Determine the [X, Y] coordinate at the center of the cell enclosing the given text.  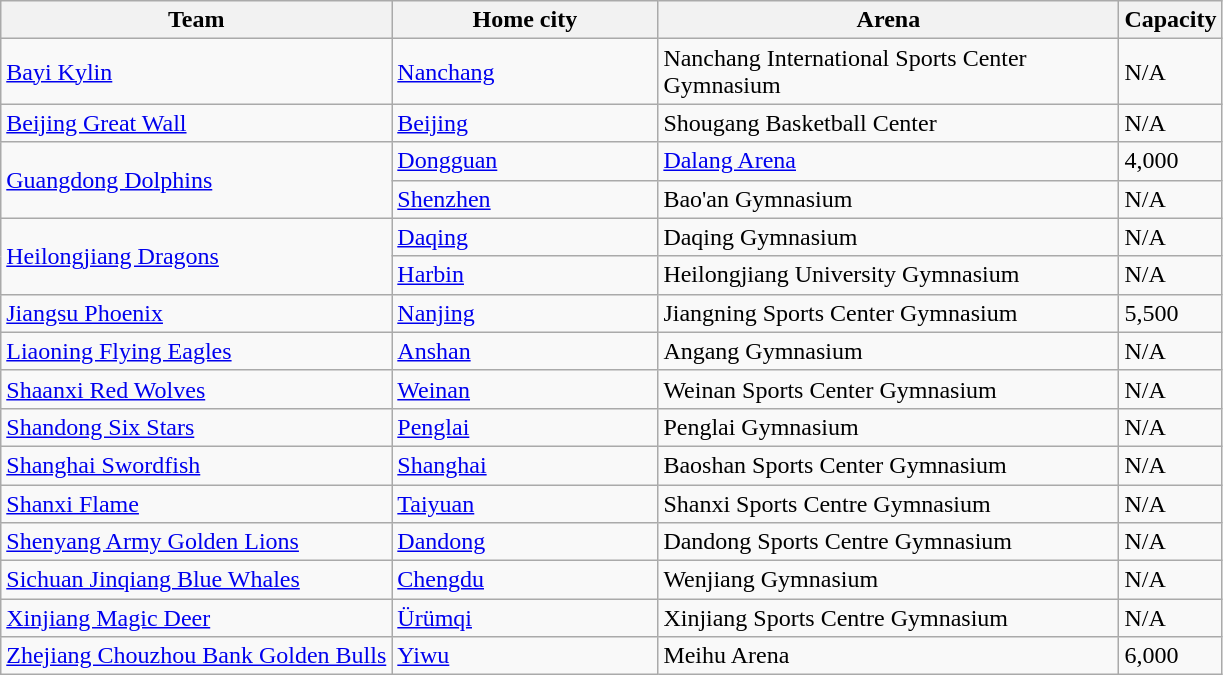
Beijing [525, 123]
Dongguan [525, 161]
Nanchang International Sports Center Gymnasium [888, 72]
Dandong Sports Centre Gymnasium [888, 542]
Angang Gymnasium [888, 351]
Weinan [525, 389]
Guangdong Dolphins [196, 180]
Capacity [1170, 20]
Jiangning Sports Center Gymnasium [888, 313]
Nanjing [525, 313]
Heilongjiang University Gymnasium [888, 275]
Meihu Arena [888, 656]
5,500 [1170, 313]
Daqing [525, 237]
Baoshan Sports Center Gymnasium [888, 465]
Team [196, 20]
Shaanxi Red Wolves [196, 389]
Bayi Kylin [196, 72]
Sichuan Jinqiang Blue Whales [196, 580]
4,000 [1170, 161]
Dandong [525, 542]
Chengdu [525, 580]
6,000 [1170, 656]
Heilongjiang Dragons [196, 256]
Harbin [525, 275]
Xinjiang Magic Deer [196, 618]
Wenjiang Gymnasium [888, 580]
Liaoning Flying Eagles [196, 351]
Xinjiang Sports Centre Gymnasium [888, 618]
Jiangsu Phoenix [196, 313]
Shandong Six Stars [196, 427]
Daqing Gymnasium [888, 237]
Arena [888, 20]
Taiyuan [525, 503]
Shanghai Swordfish [196, 465]
Beijing Great Wall [196, 123]
Shenzhen [525, 199]
Anshan [525, 351]
Zhejiang Chouzhou Bank Golden Bulls [196, 656]
Yiwu [525, 656]
Shenyang Army Golden Lions [196, 542]
Dalang Arena [888, 161]
Home city [525, 20]
Weinan Sports Center Gymnasium [888, 389]
Penglai [525, 427]
Penglai Gymnasium [888, 427]
Shougang Basketball Center [888, 123]
Shanxi Flame [196, 503]
Shanxi Sports Centre Gymnasium [888, 503]
Ürümqi [525, 618]
Bao'an Gymnasium [888, 199]
Shanghai [525, 465]
Nanchang [525, 72]
